Detect which cell encompasses the target text, then output its (X, Y) center coordinate. 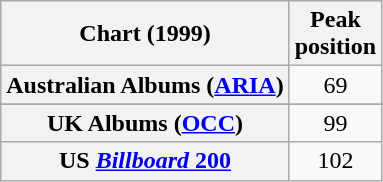
102 (335, 161)
99 (335, 123)
UK Albums (OCC) (145, 123)
Australian Albums (ARIA) (145, 85)
US Billboard 200 (145, 161)
Chart (1999) (145, 34)
Peakposition (335, 34)
69 (335, 85)
